Scan for the cell matching the given text and deliver its (X, Y) coordinate at center. 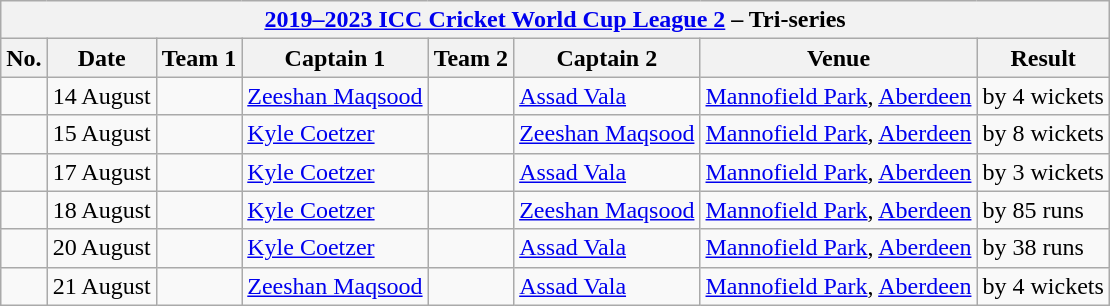
Captain 1 (335, 58)
Date (102, 58)
Captain 2 (607, 58)
by 85 runs (1043, 210)
Venue (838, 58)
Team 2 (471, 58)
14 August (102, 96)
17 August (102, 172)
20 August (102, 248)
by 8 wickets (1043, 134)
21 August (102, 286)
by 3 wickets (1043, 172)
15 August (102, 134)
Team 1 (199, 58)
2019–2023 ICC Cricket World Cup League 2 – Tri-series (556, 20)
18 August (102, 210)
No. (24, 58)
Result (1043, 58)
by 38 runs (1043, 248)
